Capture the cell that displays the provided text and extract its [x, y] central coordinate. 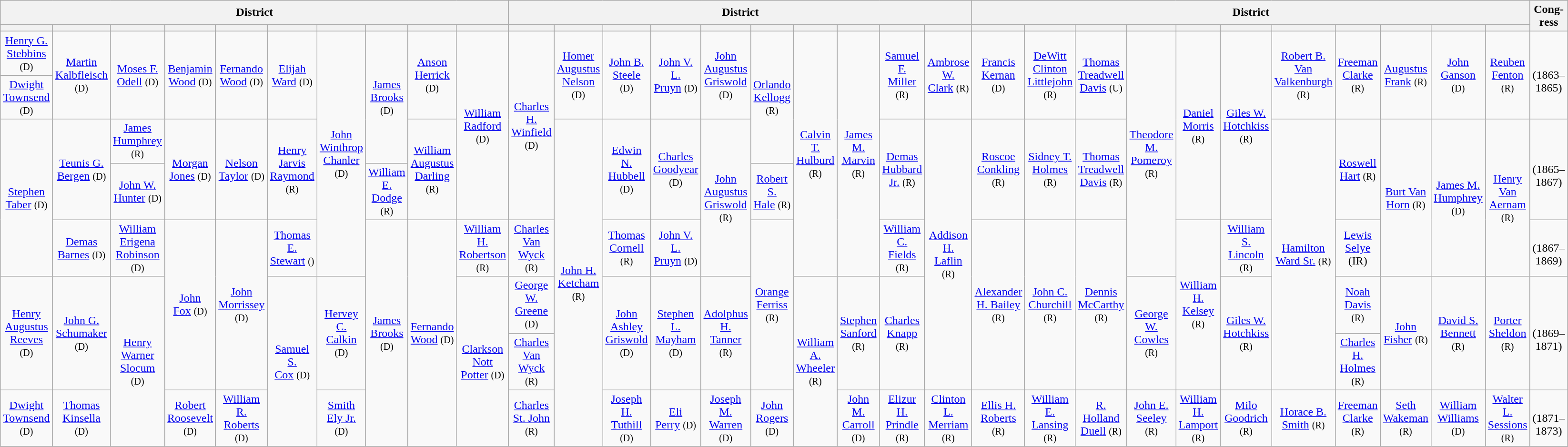
(1871–1873) [1548, 418]
WilliamAugustusDarling(R) [432, 170]
NoahDavis (R) [1358, 305]
MartinKalbfleisch(D) [81, 75]
HenryWarnerSlocum (D) [138, 361]
James M.Marvin(R) [858, 154]
John H.Ketcham(R) [578, 283]
PorterSheldon(R) [1507, 333]
ThomasCornell (R) [627, 248]
MorganJones (D) [191, 170]
William C.Fields (R) [902, 248]
Calvin T.Hulburd(R) [815, 154]
WilliamRadford (D) [483, 126]
JamesHumphrey (R) [138, 141]
Samuel F.Miller (R) [902, 75]
RoscoeConkling(R) [999, 170]
TheodoreM.Pomeroy(R) [1151, 154]
OrangeFerriss (R) [772, 305]
BenjaminWood (D) [191, 75]
SethWakeman (R) [1406, 418]
Robert S.Hale (R) [772, 192]
Burt VanHorn (R) [1406, 198]
John M.Carroll (D) [858, 418]
William ErigenaRobinson (D) [138, 248]
JohnAshleyGriswold(D) [627, 333]
HomerAugustusNelson(D) [578, 75]
William E.Lansing (R) [1050, 418]
William H.Lamport (R) [1198, 418]
John E.Seeley (R) [1151, 418]
DeWittClintonLittlejohn(R) [1050, 75]
R. HollandDuell (R) [1101, 418]
JohnMorrissey(D) [242, 305]
JohnFox (D) [191, 305]
William R.Roberts (D) [242, 418]
JohnGanson(D) [1458, 75]
William H.Robertson (R) [483, 248]
William E.Dodge (R) [387, 192]
CharlesKnapp (R) [902, 333]
HamiltonWard Sr. (R) [1304, 254]
Thomas E.Stewart () [292, 248]
ThomasTreadwellDavis (U) [1101, 75]
DemasHubbardJr. (R) [902, 170]
Robert B.VanValkenburgh(R) [1304, 75]
LewisSelye (IR) [1358, 248]
ReubenFenton (R) [1507, 75]
FrancisKernan (D) [999, 75]
(1863–1865) [1548, 75]
Charles H.Winfield (D) [532, 126]
(1867–1869) [1548, 248]
CharlesSt. John (R) [532, 418]
NelsonTaylor (D) [242, 170]
Horace B.Smith (R) [1304, 418]
MiloGoodrich (R) [1246, 418]
Walter L.Sessions (R) [1507, 418]
DanielMorris (R) [1198, 126]
Joseph H.Tuthill (D) [627, 418]
Edwin N.Hubbell(D) [627, 170]
William S.Lincoln (R) [1246, 248]
George W.Greene (D) [532, 305]
AlexanderH. Bailey(R) [999, 305]
AdolphusH.Tanner (R) [726, 333]
ClarksonNottPotter (D) [483, 361]
George W.Cowles (R) [1151, 333]
StephenSanford(R) [858, 333]
John W.Hunter (D) [138, 192]
DennisMcCarthy(R) [1101, 305]
SmithEly Jr. (D) [341, 418]
JohnWinthropChanler(D) [341, 154]
John G.Schumaker(D) [81, 333]
(1865–1867) [1548, 170]
Teunis G.Bergen (D) [81, 170]
John B.Steele (D) [627, 75]
John C.Churchill(R) [1050, 305]
JohnAugustusGriswold(R) [726, 198]
Joseph M.Warren (D) [726, 418]
Clinton L.Merriam (R) [948, 418]
David S.Bennett (R) [1458, 333]
Henry G.Stebbins (D) [27, 53]
ElijahWard (D) [292, 75]
CharlesGoodyear(D) [676, 170]
James M.Humphrey(D) [1458, 198]
JohnFisher (R) [1406, 333]
StephenTaber (D) [27, 198]
Addison H.Laflin (R) [948, 254]
Charles H.Holmes (R) [1358, 361]
JohnAugustusGriswold(D) [726, 75]
Sidney T.Holmes(R) [1050, 170]
Samuel S.Cox (D) [292, 361]
AmbroseW.Clark (R) [948, 75]
ThomasTreadwellDavis (R) [1101, 170]
JohnRogers (D) [772, 418]
William H.Kelsey (R) [1198, 305]
AugustusFrank (R) [1406, 75]
WilliamWilliams (D) [1458, 418]
AnsonHerrick(D) [432, 75]
Cong­ress [1548, 16]
HenryAugustusReeves (D) [27, 333]
WilliamA.Wheeler(R) [815, 361]
RobertRoosevelt (D) [191, 418]
RoswellHart (R) [1358, 170]
EliPerry (D) [676, 418]
StephenL.Mayham(D) [676, 333]
OrlandoKellogg(R) [772, 97]
(1869–1871) [1548, 333]
Henry VanAernam(R) [1507, 198]
ThomasKinsella (D) [81, 418]
Elizur H.Prindle (R) [902, 418]
Hervey C.Calkin (D) [341, 333]
HenryJarvisRaymond(R) [292, 170]
Ellis H.Roberts (R) [999, 418]
Moses F.Odell (D) [138, 75]
DemasBarnes (D) [81, 248]
